Search for the cell housing the specified text and yield its (X, Y) center coordinate. 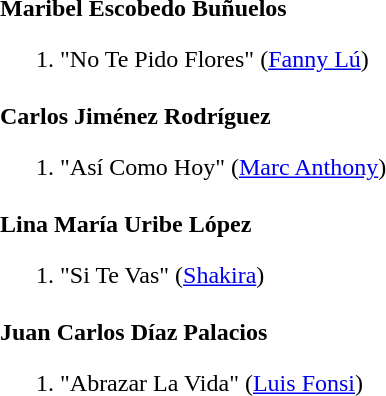
Lina María Uribe López"Si Te Vas" (Shakira) (193, 262)
Carlos Jiménez Rodríguez"Así Como Hoy" (Marc Anthony) (193, 154)
